Scan for the cell matching the given text and deliver its [x, y] coordinate at center. 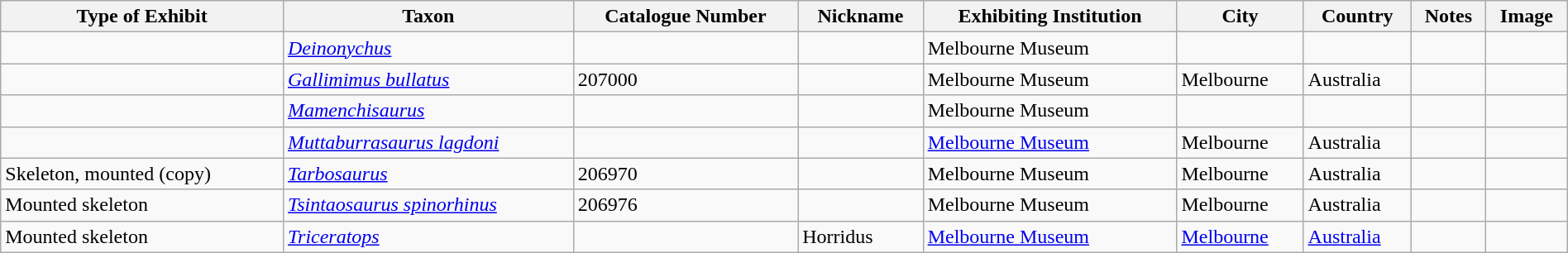
Gallimimus bullatus [428, 79]
Tarbosaurus [428, 174]
Country [1357, 17]
Notes [1448, 17]
Horridus [860, 236]
Skeleton, mounted (copy) [142, 174]
206976 [686, 205]
Image [1527, 17]
Type of Exhibit [142, 17]
Deinonychus [428, 48]
Exhibiting Institution [1050, 17]
Mamenchisaurus [428, 111]
Tsintaosaurus spinorhinus [428, 205]
Nickname [860, 17]
City [1241, 17]
Catalogue Number [686, 17]
Taxon [428, 17]
206970 [686, 174]
Muttaburrasaurus lagdoni [428, 142]
Triceratops [428, 236]
207000 [686, 79]
